Pinpoint the cell where the given text exists, returning its [x, y] midpoint coordinate. 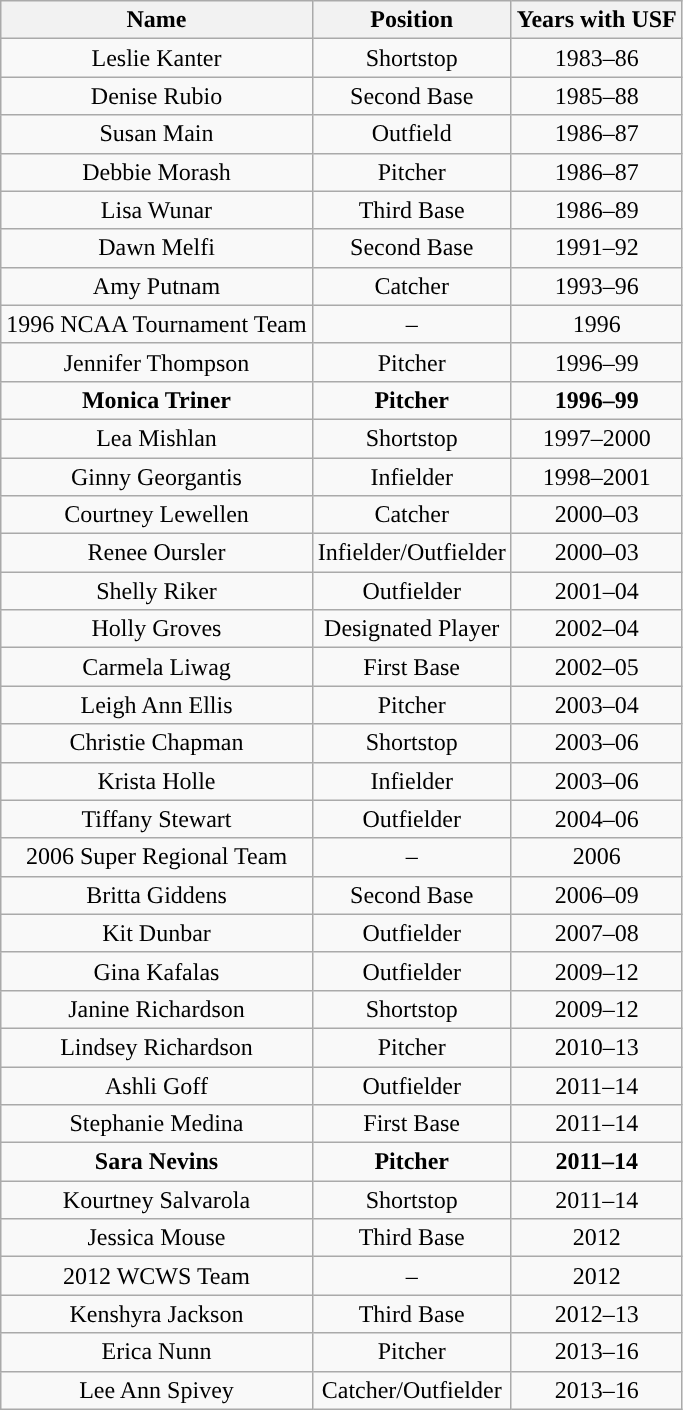
Leigh Ann Ellis [156, 705]
Leslie Kanter [156, 58]
Name [156, 20]
2002–04 [596, 629]
Lee Ann Spivey [156, 1390]
Shelly Riker [156, 591]
Kenshyra Jackson [156, 1314]
2002–05 [596, 667]
2007–08 [596, 933]
Ginny Georgantis [156, 477]
Debbie Morash [156, 172]
1986–89 [596, 210]
1996 [596, 324]
2012–13 [596, 1314]
Position [412, 20]
1998–2001 [596, 477]
Lindsey Richardson [156, 1047]
Renee Oursler [156, 553]
Courtney Lewellen [156, 515]
2003–04 [596, 705]
2006 Super Regional Team [156, 857]
Carmela Liwag [156, 667]
Holly Groves [156, 629]
Amy Putnam [156, 286]
Erica Nunn [156, 1352]
2006–09 [596, 895]
1991–92 [596, 248]
Infielder/Outfielder [412, 553]
1983–86 [596, 58]
Catcher/Outfielder [412, 1390]
Lea Mishlan [156, 438]
Janine Richardson [156, 1009]
1985–88 [596, 96]
2010–13 [596, 1047]
Years with USF [596, 20]
Lisa Wunar [156, 210]
Kourtney Salvarola [156, 1200]
Krista Holle [156, 781]
Designated Player [412, 629]
1997–2000 [596, 438]
Susan Main [156, 134]
Dawn Melfi [156, 248]
Gina Kafalas [156, 971]
Outfield [412, 134]
1993–96 [596, 286]
1996 NCAA Tournament Team [156, 324]
2004–06 [596, 819]
Jessica Mouse [156, 1238]
Ashli Goff [156, 1085]
Monica Triner [156, 400]
2006 [596, 857]
2012 WCWS Team [156, 1276]
Britta Giddens [156, 895]
Tiffany Stewart [156, 819]
Christie Chapman [156, 743]
2001–04 [596, 591]
Kit Dunbar [156, 933]
Jennifer Thompson [156, 362]
Denise Rubio [156, 96]
Sara Nevins [156, 1162]
Stephanie Medina [156, 1124]
